Provide the [X, Y] coordinate of the cell's center where the given text is located.  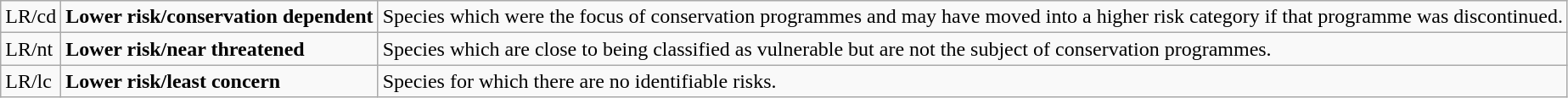
LR/lc [31, 81]
Species which were the focus of conservation programmes and may have moved into a higher risk category if that programme was discontinued. [973, 17]
Species which are close to being classified as vulnerable but are not the subject of conservation programmes. [973, 49]
LR/cd [31, 17]
Lower risk/near threatened [219, 49]
LR/nt [31, 49]
Species for which there are no identifiable risks. [973, 81]
Lower risk/least concern [219, 81]
Lower risk/conservation dependent [219, 17]
